Capture the cell that displays the provided text and extract its [X, Y] central coordinate. 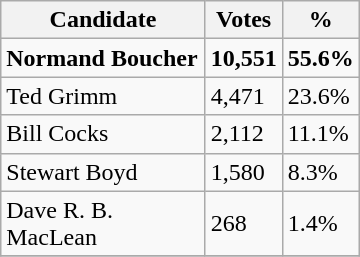
23.6% [320, 96]
8.3% [320, 172]
Stewart Boyd [103, 172]
1,580 [244, 172]
10,551 [244, 58]
268 [244, 224]
11.1% [320, 134]
Dave R. B. MacLean [103, 224]
Bill Cocks [103, 134]
Normand Boucher [103, 58]
% [320, 20]
2,112 [244, 134]
1.4% [320, 224]
Candidate [103, 20]
Votes [244, 20]
55.6% [320, 58]
4,471 [244, 96]
Ted Grimm [103, 96]
